Determine the [X, Y] coordinate at the center of the cell enclosing the given text.  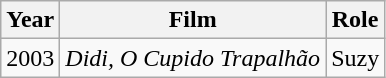
Film [193, 20]
Suzy [356, 58]
2003 [30, 58]
Role [356, 20]
Year [30, 20]
Didi, O Cupido Trapalhão [193, 58]
